Capture the cell that displays the provided text and extract its [x, y] central coordinate. 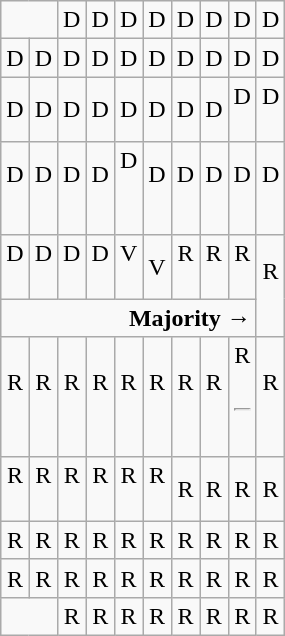
Majority → [129, 318]
